Scan for the cell matching the given text and deliver its (X, Y) coordinate at center. 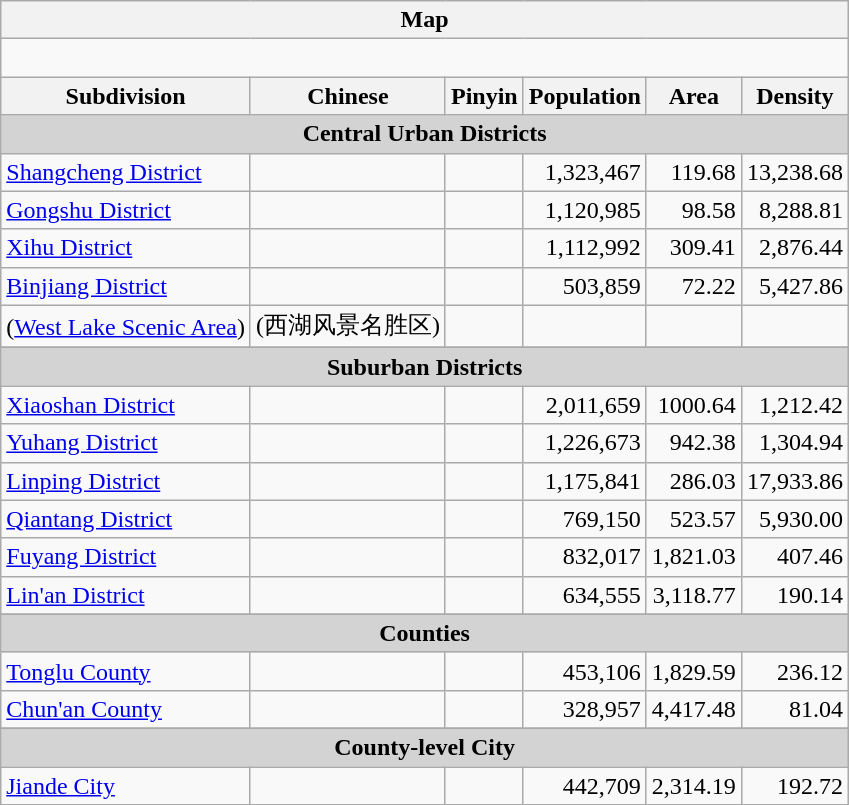
Suburban Districts (425, 367)
Qiantang District (126, 519)
942.38 (694, 443)
634,555 (584, 595)
Area (694, 96)
3,118.77 (694, 595)
Tonglu County (126, 671)
Central Urban Districts (425, 134)
Population (584, 96)
286.03 (694, 481)
13,238.68 (794, 172)
1,821.03 (694, 557)
1,226,673 (584, 443)
1,304.94 (794, 443)
Xiaoshan District (126, 405)
236.12 (794, 671)
81.04 (794, 709)
Chinese (348, 96)
309.41 (694, 248)
1,829.59 (694, 671)
Fuyang District (126, 557)
2,876.44 (794, 248)
Shangcheng District (126, 172)
407.46 (794, 557)
Linping District (126, 481)
1,212.42 (794, 405)
442,709 (584, 785)
72.22 (694, 286)
Binjiang District (126, 286)
192.72 (794, 785)
1,323,467 (584, 172)
Chun'an County (126, 709)
1,112,992 (584, 248)
8,288.81 (794, 210)
Lin'an District (126, 595)
(West Lake Scenic Area) (126, 326)
Pinyin (484, 96)
769,150 (584, 519)
503,859 (584, 286)
Subdivision (126, 96)
119.68 (694, 172)
523.57 (694, 519)
Gongshu District (126, 210)
190.14 (794, 595)
328,957 (584, 709)
453,106 (584, 671)
Jiande City (126, 785)
Density (794, 96)
2,011,659 (584, 405)
Yuhang District (126, 443)
County-level City (425, 747)
5,427.86 (794, 286)
Xihu District (126, 248)
(西湖风景名胜区) (348, 326)
1,120,985 (584, 210)
98.58 (694, 210)
17,933.86 (794, 481)
1000.64 (694, 405)
5,930.00 (794, 519)
2,314.19 (694, 785)
Counties (425, 633)
Map (425, 20)
832,017 (584, 557)
4,417.48 (694, 709)
1,175,841 (584, 481)
